Provide the [x, y] coordinate of the cell's center where the given text is located.  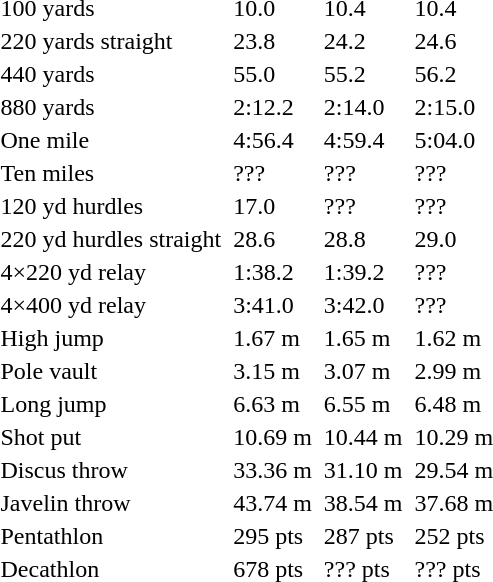
43.74 m [273, 503]
33.36 m [273, 470]
38.54 m [363, 503]
24.2 [363, 41]
287 pts [363, 536]
1:39.2 [363, 272]
4:56.4 [273, 140]
28.8 [363, 239]
55.0 [273, 74]
23.8 [273, 41]
3.15 m [273, 371]
55.2 [363, 74]
1:38.2 [273, 272]
2:12.2 [273, 107]
6.63 m [273, 404]
6.55 m [363, 404]
4:59.4 [363, 140]
1.65 m [363, 338]
17.0 [273, 206]
2:14.0 [363, 107]
31.10 m [363, 470]
10.44 m [363, 437]
1.67 m [273, 338]
3:42.0 [363, 305]
28.6 [273, 239]
3.07 m [363, 371]
10.69 m [273, 437]
295 pts [273, 536]
3:41.0 [273, 305]
